Output the (x, y) coordinate of the center of the cell containing the given text.  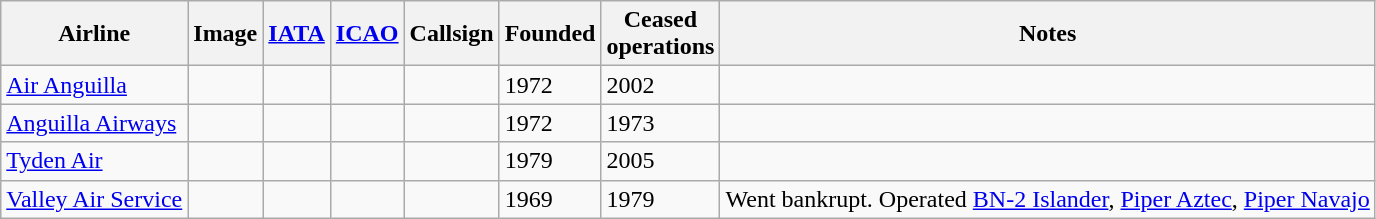
Founded (550, 34)
Went bankrupt. Operated BN-2 Islander, Piper Aztec, Piper Navajo (1048, 199)
Air Anguilla (94, 85)
Image (226, 34)
1973 (660, 123)
Anguilla Airways (94, 123)
Tyden Air (94, 161)
Airline (94, 34)
Callsign (452, 34)
2002 (660, 85)
ICAO (367, 34)
Notes (1048, 34)
IATA (297, 34)
1969 (550, 199)
Valley Air Service (94, 199)
2005 (660, 161)
Ceased operations (660, 34)
